Search for the cell housing the specified text and yield its [x, y] center coordinate. 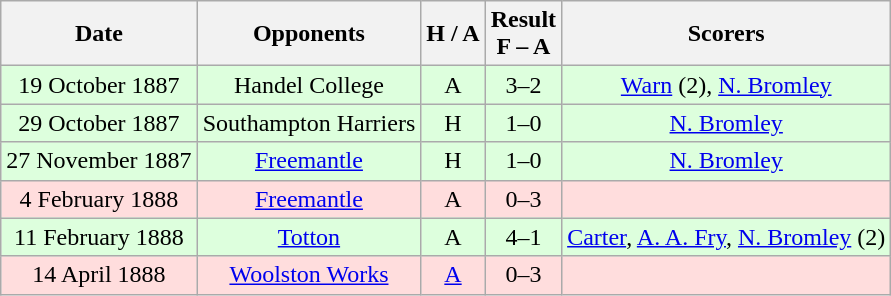
3–2 [523, 85]
19 October 1887 [99, 85]
ResultF – A [523, 34]
Scorers [726, 34]
H / A [453, 34]
27 November 1887 [99, 161]
4 February 1888 [99, 199]
Warn (2), N. Bromley [726, 85]
Southampton Harriers [309, 123]
4–1 [523, 237]
11 February 1888 [99, 237]
Carter, A. A. Fry, N. Bromley (2) [726, 237]
Woolston Works [309, 275]
Handel College [309, 85]
Date [99, 34]
Totton [309, 237]
29 October 1887 [99, 123]
Opponents [309, 34]
14 April 1888 [99, 275]
